Identify which cell holds the provided text, then report its [x, y] central coordinate. 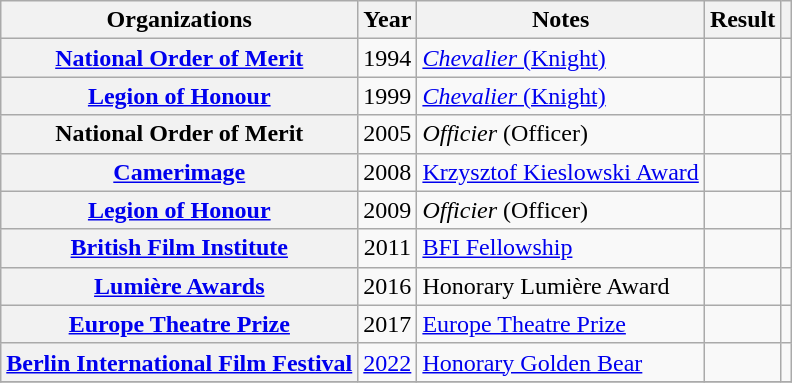
Organizations [180, 20]
British Film Institute [180, 248]
2016 [388, 286]
2022 [388, 362]
Berlin International Film Festival [180, 362]
2017 [388, 324]
2008 [388, 172]
1999 [388, 96]
Result [742, 20]
Year [388, 20]
2005 [388, 134]
BFI Fellowship [560, 248]
2009 [388, 210]
Honorary Golden Bear [560, 362]
Camerimage [180, 172]
1994 [388, 58]
2011 [388, 248]
Krzysztof Kieslowski Award [560, 172]
Notes [560, 20]
Honorary Lumière Award [560, 286]
Lumière Awards [180, 286]
